Identify which cell holds the provided text, then report its [X, Y] central coordinate. 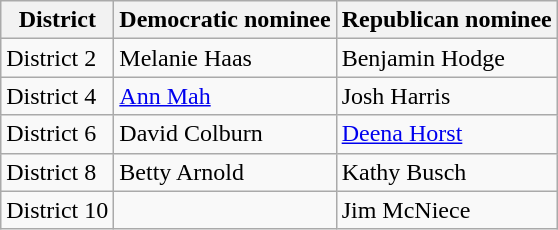
Kathy Busch [446, 172]
District [58, 20]
District 4 [58, 96]
Jim McNiece [446, 210]
Josh Harris [446, 96]
Melanie Haas [225, 58]
David Colburn [225, 134]
Democratic nominee [225, 20]
District 10 [58, 210]
Deena Horst [446, 134]
Betty Arnold [225, 172]
District 6 [58, 134]
District 2 [58, 58]
Benjamin Hodge [446, 58]
District 8 [58, 172]
Republican nominee [446, 20]
Ann Mah [225, 96]
